Provide the [x, y] coordinate of the cell's center where the given text is located.  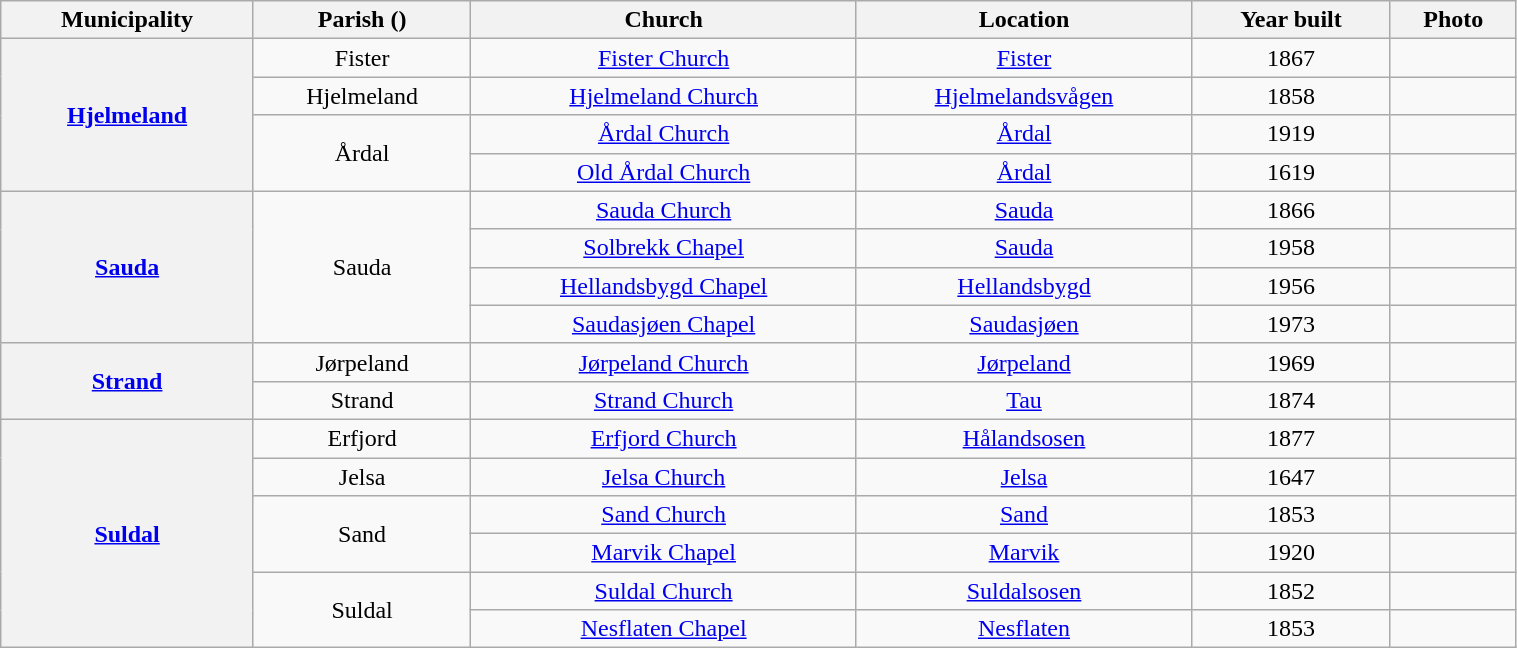
1973 [1292, 324]
Year built [1292, 20]
Fister Church [664, 58]
Photo [1453, 20]
Jørpeland Church [664, 362]
1647 [1292, 477]
Parish () [362, 20]
1858 [1292, 96]
1874 [1292, 400]
Strand Church [664, 400]
Erfjord [362, 438]
Church [664, 20]
Location [1024, 20]
Sand Church [664, 515]
Hellandsbygd Chapel [664, 286]
Saudasjøen [1024, 324]
1866 [1292, 210]
Marvik [1024, 553]
1877 [1292, 438]
1867 [1292, 58]
1956 [1292, 286]
Årdal Church [664, 134]
Solbrekk Chapel [664, 248]
1920 [1292, 553]
Old Årdal Church [664, 172]
1619 [1292, 172]
1969 [1292, 362]
Marvik Chapel [664, 553]
1958 [1292, 248]
Suldalsosen [1024, 591]
Erfjord Church [664, 438]
Suldal Church [664, 591]
Nesflaten Chapel [664, 629]
Hjelmelandsvågen [1024, 96]
1852 [1292, 591]
1919 [1292, 134]
Hellandsbygd [1024, 286]
Jelsa Church [664, 477]
Nesflaten [1024, 629]
Saudasjøen Chapel [664, 324]
Tau [1024, 400]
Sauda Church [664, 210]
Hålandsosen [1024, 438]
Municipality [128, 20]
Hjelmeland Church [664, 96]
